Detect which cell encompasses the target text, then output its [x, y] center coordinate. 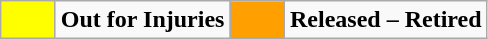
Out for Injuries [142, 20]
Released – Retired [386, 20]
